Pinpoint the cell where the given text exists, returning its (X, Y) midpoint coordinate. 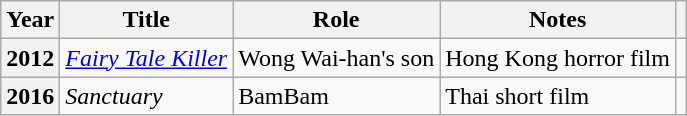
Wong Wai-han's son (336, 58)
Sanctuary (146, 96)
Hong Kong horror film (558, 58)
2012 (30, 58)
Notes (558, 20)
Role (336, 20)
Year (30, 20)
BamBam (336, 96)
Title (146, 20)
2016 (30, 96)
Thai short film (558, 96)
Fairy Tale Killer (146, 58)
